Output the (x, y) coordinate of the center of the cell containing the given text.  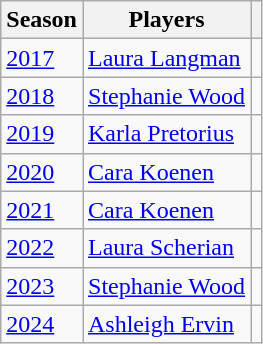
2021 (42, 210)
Players (166, 20)
Ashleigh Ervin (166, 324)
2024 (42, 324)
2019 (42, 134)
Karla Pretorius (166, 134)
2022 (42, 248)
2018 (42, 96)
Laura Scherian (166, 248)
2023 (42, 286)
2020 (42, 172)
Season (42, 20)
Laura Langman (166, 58)
2017 (42, 58)
